Scan for the cell matching the given text and deliver its (x, y) coordinate at center. 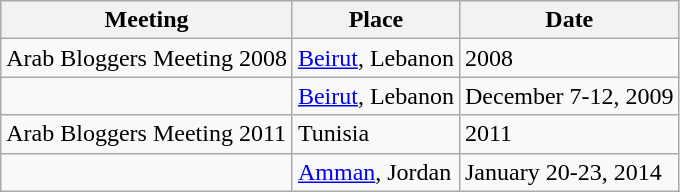
Place (376, 20)
Arab Bloggers Meeting 2011 (147, 134)
December 7-12, 2009 (569, 96)
Meeting (147, 20)
Date (569, 20)
Amman, Jordan (376, 172)
January 20-23, 2014 (569, 172)
2011 (569, 134)
2008 (569, 58)
Tunisia (376, 134)
Arab Bloggers Meeting 2008 (147, 58)
